Scan for the cell matching the given text and deliver its (x, y) coordinate at center. 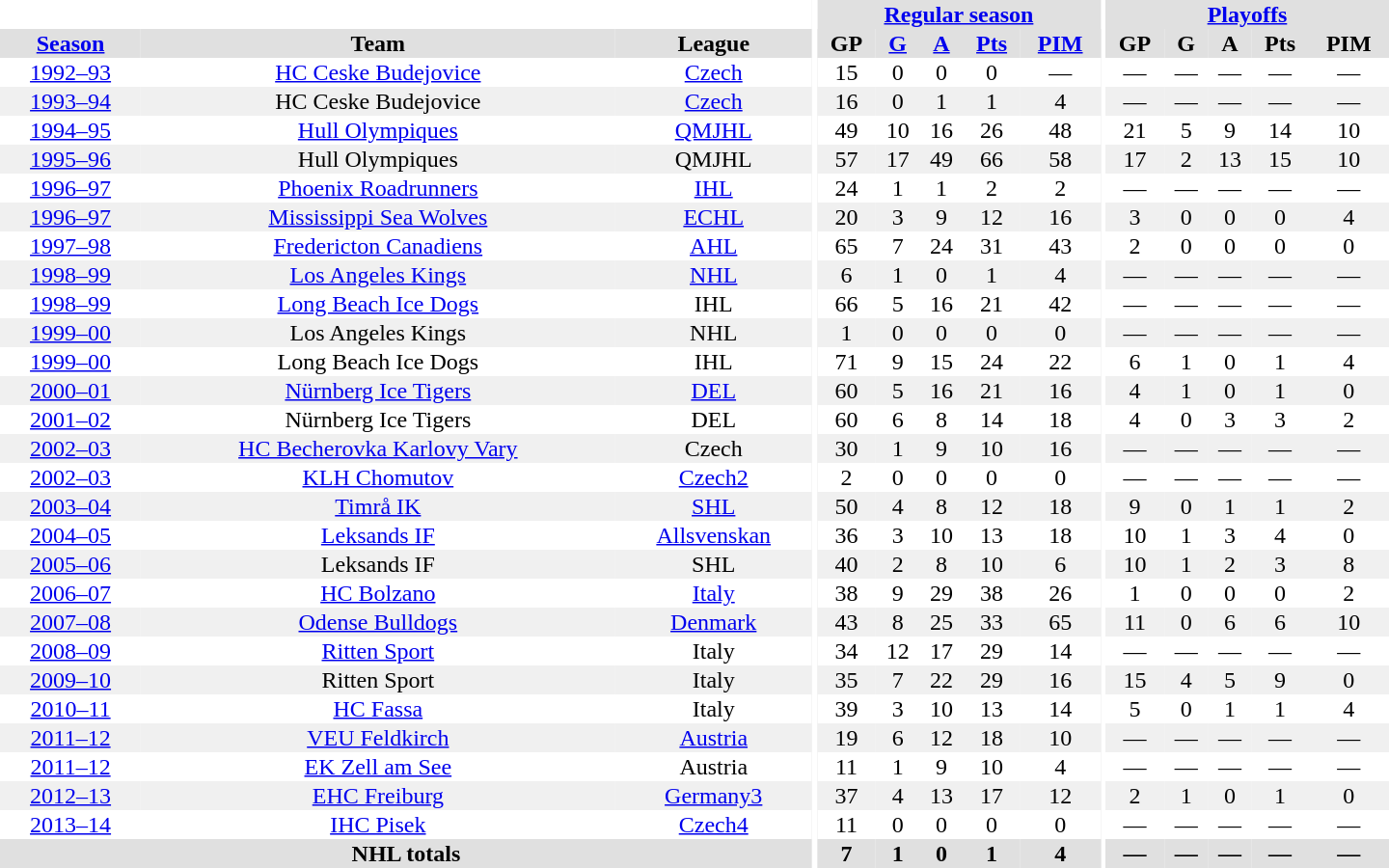
Odense Bulldogs (378, 622)
2007–08 (70, 622)
Team (378, 43)
71 (847, 362)
HC Fassa (378, 709)
2006–07 (70, 593)
2001–02 (70, 420)
2000–01 (70, 391)
33 (992, 622)
Regular season (959, 14)
EK Zell am See (378, 767)
Playoffs (1247, 14)
AHL (714, 246)
31 (992, 246)
Denmark (714, 622)
2004–05 (70, 535)
Mississippi Sea Wolves (378, 217)
42 (1059, 304)
19 (847, 738)
30 (847, 448)
2003–04 (70, 506)
25 (941, 622)
39 (847, 709)
Czech4 (714, 825)
50 (847, 506)
KLH Chomutov (378, 477)
2013–14 (70, 825)
HC Bolzano (378, 593)
1995–96 (70, 159)
40 (847, 564)
ECHL (714, 217)
Allsvenskan (714, 535)
Fredericton Canadiens (378, 246)
2005–06 (70, 564)
1993–94 (70, 101)
2008–09 (70, 651)
37 (847, 796)
EHC Freiburg (378, 796)
2012–13 (70, 796)
Season (70, 43)
IHC Pisek (378, 825)
57 (847, 159)
58 (1059, 159)
2009–10 (70, 680)
36 (847, 535)
HC Becherovka Karlovy Vary (378, 448)
1994–95 (70, 130)
2010–11 (70, 709)
1992–93 (70, 72)
VEU Feldkirch (378, 738)
Timrå IK (378, 506)
NHL totals (406, 854)
48 (1059, 130)
35 (847, 680)
League (714, 43)
20 (847, 217)
Phoenix Roadrunners (378, 188)
1997–98 (70, 246)
Czech2 (714, 477)
34 (847, 651)
Germany3 (714, 796)
